Return (X, Y) of the center of cell containing provided text 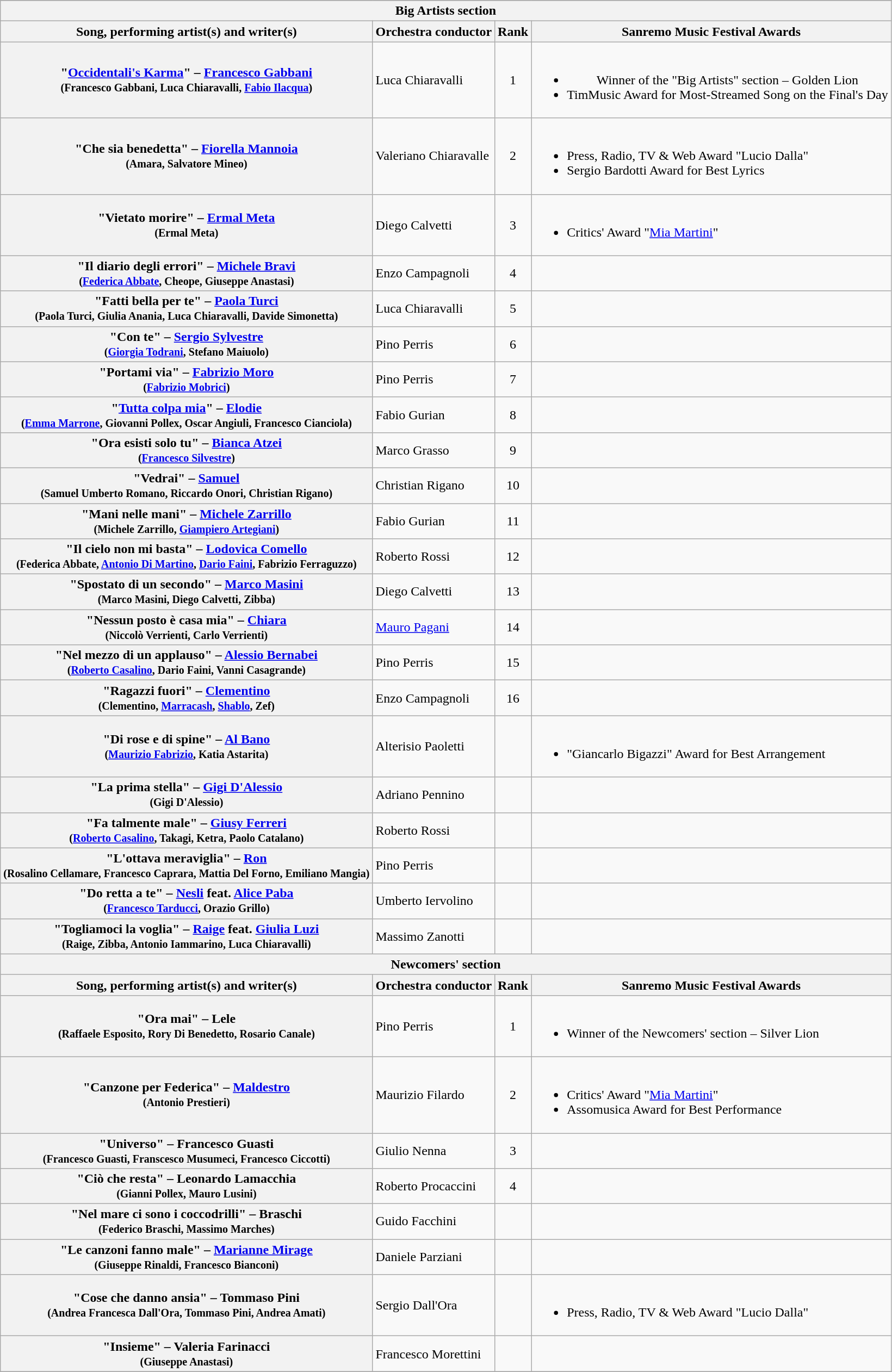
Giulio Nenna (434, 1151)
16 (513, 698)
"Nel mare ci sono i coccodrilli" – Braschi(Federico Braschi, Massimo Marches) (187, 1221)
Press, Radio, TV & Web Award "Lucio Dalla"Sergio Bardotti Award for Best Lyrics (711, 156)
"Ciò che resta" – Leonardo Lamacchia(Gianni Pollex, Mauro Lusini) (187, 1187)
"Togliamoci la voglia" – Raige feat. Giulia Luzi(Raige, Zibba, Antonio Iammarino, Luca Chiaravalli) (187, 936)
"Ora mai" – Lele(Raffaele Esposito, Rory Di Benedetto, Rosario Canale) (187, 1026)
"Con te" – Sergio Sylvestre(Giorgia Todrani, Stefano Maiuolo) (187, 344)
Adriano Pennino (434, 795)
"Occidentali's Karma" – Francesco Gabbani(Francesco Gabbani, Luca Chiaravalli, Fabio Ilacqua) (187, 80)
"Ora esisti solo tu" – Bianca Atzei(Francesco Silvestre) (187, 450)
"Fatti bella per te" – Paola Turci(Paola Turci, Giulia Anania, Luca Chiaravalli, Davide Simonetta) (187, 309)
Press, Radio, TV & Web Award "Lucio Dalla" (711, 1305)
Sergio Dall'Ora (434, 1305)
8 (513, 414)
"Vietato morire" – Ermal Meta(Ermal Meta) (187, 225)
Christian Rigano (434, 485)
"Vedrai" – Samuel(Samuel Umberto Romano, Riccardo Onori, Christian Rigano) (187, 485)
"Il diario degli errori" – Michele Bravi(Federica Abbate, Cheope, Giuseppe Anastasi) (187, 273)
13 (513, 592)
"L'ottava meraviglia" – Ron(Rosalino Cellamare, Francesco Caprara, Mattia Del Forno, Emiliano Mangia) (187, 866)
"Ragazzi fuori" – Clementino(Clementino, Marracash, Shablo, Zef) (187, 698)
"Il cielo non mi basta" – Lodovica Comello(Federica Abbate, Antonio Di Martino, Dario Faini, Fabrizio Ferraguzzo) (187, 557)
Mauro Pagani (434, 628)
14 (513, 628)
Winner of the "Big Artists" section – Golden LionTimMusic Award for Most-Streamed Song on the Final's Day (711, 80)
"La prima stella" – Gigi D'Alessio(Gigi D'Alessio) (187, 795)
"Fa talmente male" – Giusy Ferreri(Roberto Casalino, Takagi, Ketra, Paolo Catalano) (187, 830)
"Spostato di un secondo" – Marco Masini(Marco Masini, Diego Calvetti, Zibba) (187, 592)
"Universo" – Francesco Guasti(Francesco Guasti, Franscesco Musumeci, Francesco Ciccotti) (187, 1151)
Newcomers' section (446, 964)
11 (513, 521)
"Tutta colpa mia" – Elodie(Emma Marrone, Giovanni Pollex, Oscar Angiuli, Francesco Cianciola) (187, 414)
7 (513, 380)
Critics' Award "Mia Martini" (711, 225)
"Nessun posto è casa mia" – Chiara(Niccolò Verrienti, Carlo Verrienti) (187, 628)
6 (513, 344)
Guido Facchini (434, 1221)
Critics' Award "Mia Martini"Assomusica Award for Best Performance (711, 1095)
Marco Grasso (434, 450)
Massimo Zanotti (434, 936)
12 (513, 557)
"Giancarlo Bigazzi" Award for Best Arrangement (711, 746)
10 (513, 485)
Big Artists section (446, 11)
15 (513, 662)
Daniele Parziani (434, 1257)
"Di rose e di spine" – Al Bano(Maurizio Fabrizio, Katia Astarita) (187, 746)
"Do retta a te" – Nesli feat. Alice Paba(Francesco Tarducci, Orazio Grillo) (187, 901)
Alterisio Paoletti (434, 746)
"Canzone per Federica" – Maldestro(Antonio Prestieri) (187, 1095)
Maurizio Filardo (434, 1095)
"Le canzoni fanno male" – Marianne Mirage(Giuseppe Rinaldi, Francesco Bianconi) (187, 1257)
Umberto Iervolino (434, 901)
Roberto Procaccini (434, 1187)
"Mani nelle mani" – Michele Zarrillo(Michele Zarrillo, Giampiero Artegiani) (187, 521)
"Insieme" – Valeria Farinacci(Giuseppe Anastasi) (187, 1354)
"Che sia benedetta" – Fiorella Mannoia(Amara, Salvatore Mineo) (187, 156)
Valeriano Chiaravalle (434, 156)
"Nel mezzo di un applauso" – Alessio Bernabei(Roberto Casalino, Dario Faini, Vanni Casagrande) (187, 662)
"Cose che danno ansia" – Tommaso Pini(Andrea Francesca Dall'Ora, Tommaso Pini, Andrea Amati) (187, 1305)
9 (513, 450)
"Portami via" – Fabrizio Moro(Fabrizio Mobrici) (187, 380)
Winner of the Newcomers' section – Silver Lion (711, 1026)
Francesco Morettini (434, 1354)
5 (513, 309)
